Capture the cell that displays the provided text and extract its (X, Y) central coordinate. 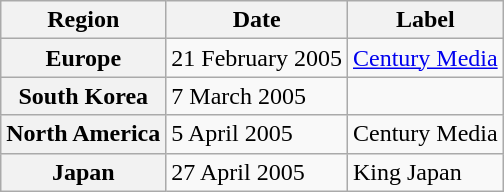
7 March 2005 (257, 96)
Europe (84, 58)
Region (84, 20)
South Korea (84, 96)
King Japan (425, 172)
North America (84, 134)
5 April 2005 (257, 134)
Date (257, 20)
Japan (84, 172)
21 February 2005 (257, 58)
27 April 2005 (257, 172)
Label (425, 20)
